Extract the [x, y] coordinate from the center of the cell holding the provided text.  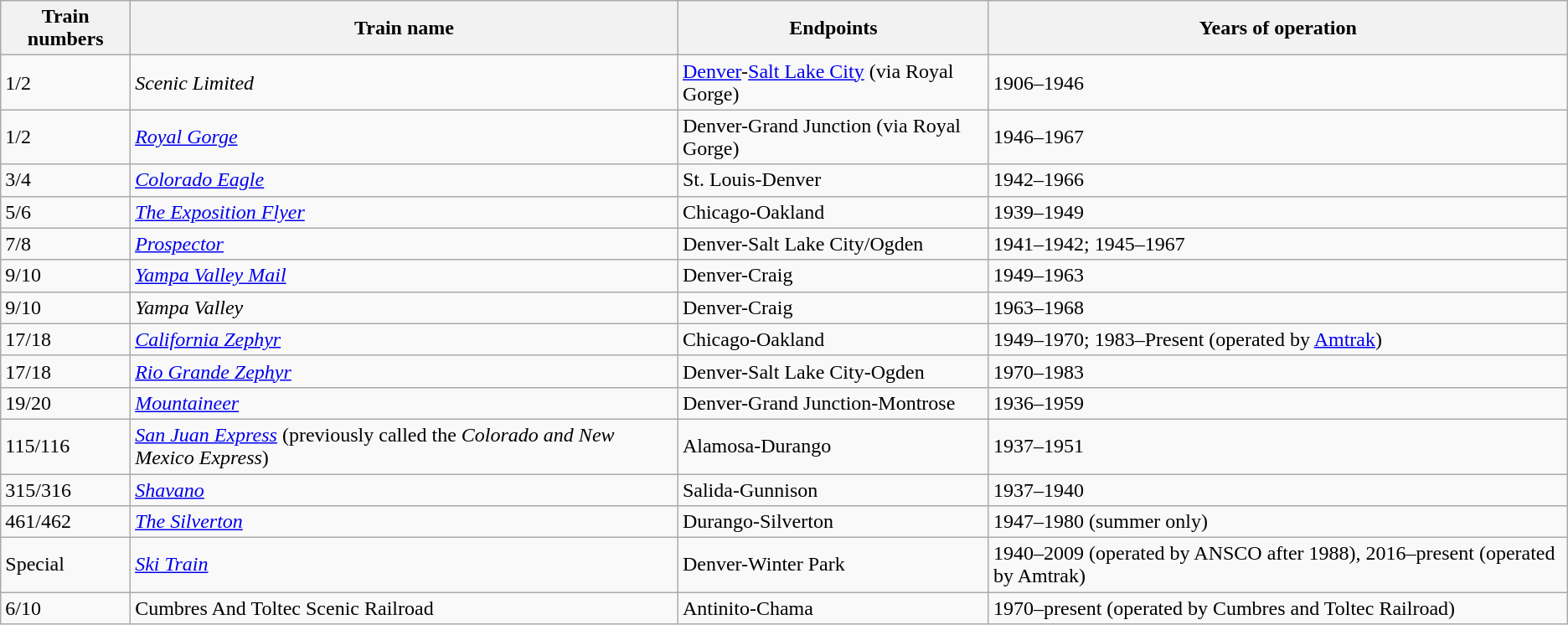
5/6 [65, 212]
The Silverton [405, 522]
1941–1942; 1945–1967 [1278, 244]
Denver-Salt Lake City-Ogden [833, 371]
Rio Grande Zephyr [405, 371]
1970–1983 [1278, 371]
Denver-Winter Park [833, 565]
St. Louis-Denver [833, 180]
Cumbres And Toltec Scenic Railroad [405, 608]
Durango-Silverton [833, 522]
Salida-Gunnison [833, 490]
1946–1967 [1278, 137]
San Juan Express (previously called the Colorado and New Mexico Express) [405, 446]
1949–1963 [1278, 276]
Denver-Grand Junction (via Royal Gorge) [833, 137]
1942–1966 [1278, 180]
Denver-Salt Lake City (via Royal Gorge) [833, 82]
Antinito-Chama [833, 608]
Special [65, 565]
Train numbers [65, 28]
6/10 [65, 608]
Ski Train [405, 565]
19/20 [65, 403]
Royal Gorge [405, 137]
Colorado Eagle [405, 180]
3/4 [65, 180]
1937–1940 [1278, 490]
1949–1970; 1983–Present (operated by Amtrak) [1278, 339]
Train name [405, 28]
Scenic Limited [405, 82]
Shavano [405, 490]
Alamosa-Durango [833, 446]
1937–1951 [1278, 446]
The Exposition Flyer [405, 212]
Denver-Grand Junction-Montrose [833, 403]
Yampa Valley Mail [405, 276]
Denver-Salt Lake City/Ogden [833, 244]
315/316 [65, 490]
California Zephyr [405, 339]
1939–1949 [1278, 212]
1940–2009 (operated by ANSCO after 1988), 2016–present (operated by Amtrak) [1278, 565]
Mountaineer [405, 403]
Prospector [405, 244]
Yampa Valley [405, 307]
Years of operation [1278, 28]
461/462 [65, 522]
1970–present (operated by Cumbres and Toltec Railroad) [1278, 608]
1936–1959 [1278, 403]
1963–1968 [1278, 307]
1906–1946 [1278, 82]
Endpoints [833, 28]
7/8 [65, 244]
1947–1980 (summer only) [1278, 522]
115/116 [65, 446]
